Identify which cell holds the provided text, then report its (X, Y) central coordinate. 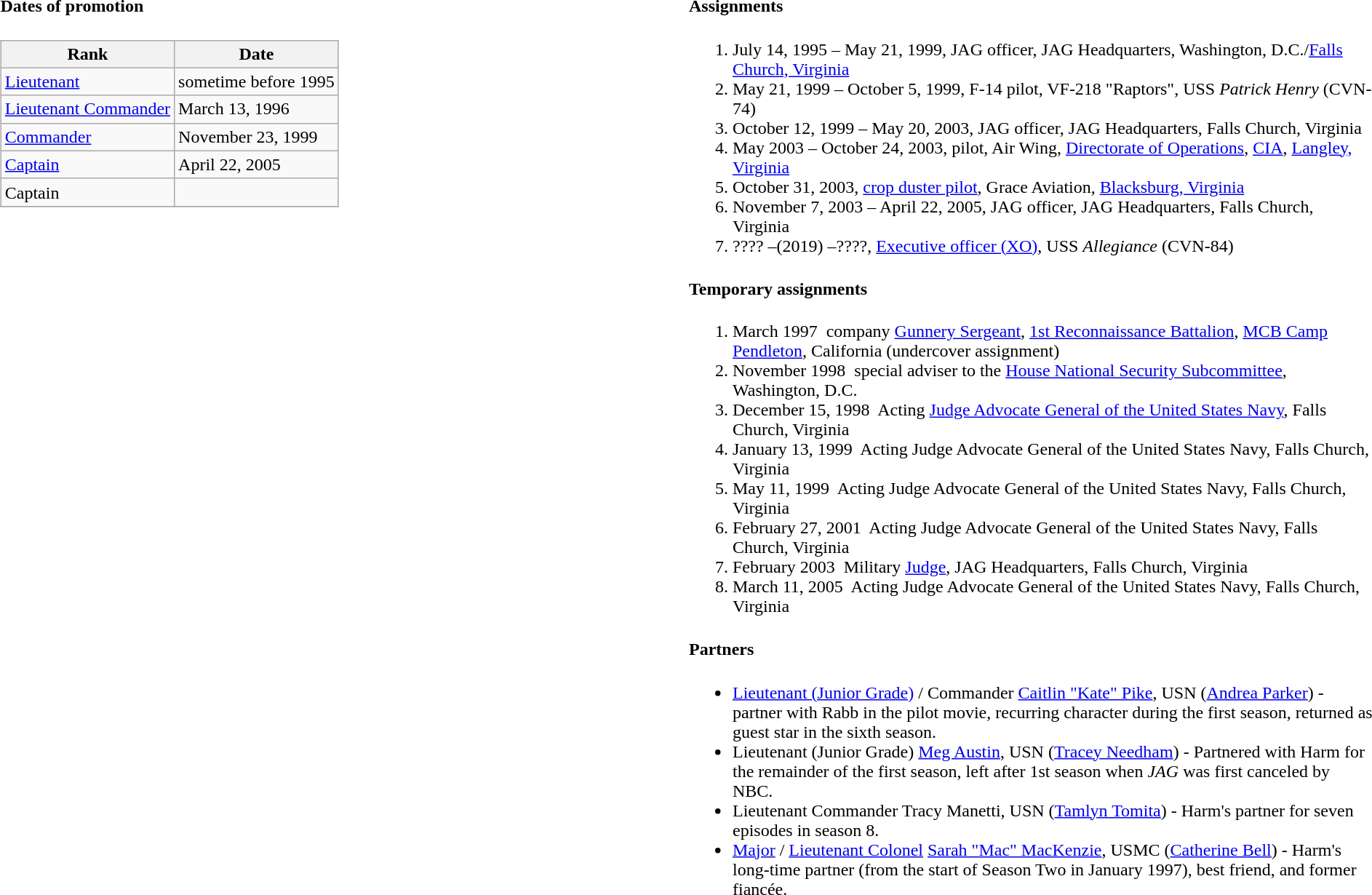
Lieutenant Commander (87, 109)
Commander (87, 137)
March 13, 1996 (257, 109)
Date (257, 54)
April 22, 2005 (257, 164)
November 23, 1999 (257, 137)
sometime before 1995 (257, 81)
Rank (87, 54)
Lieutenant (87, 81)
